Locate the cell with the specified text and output its (x, y) center coordinate. 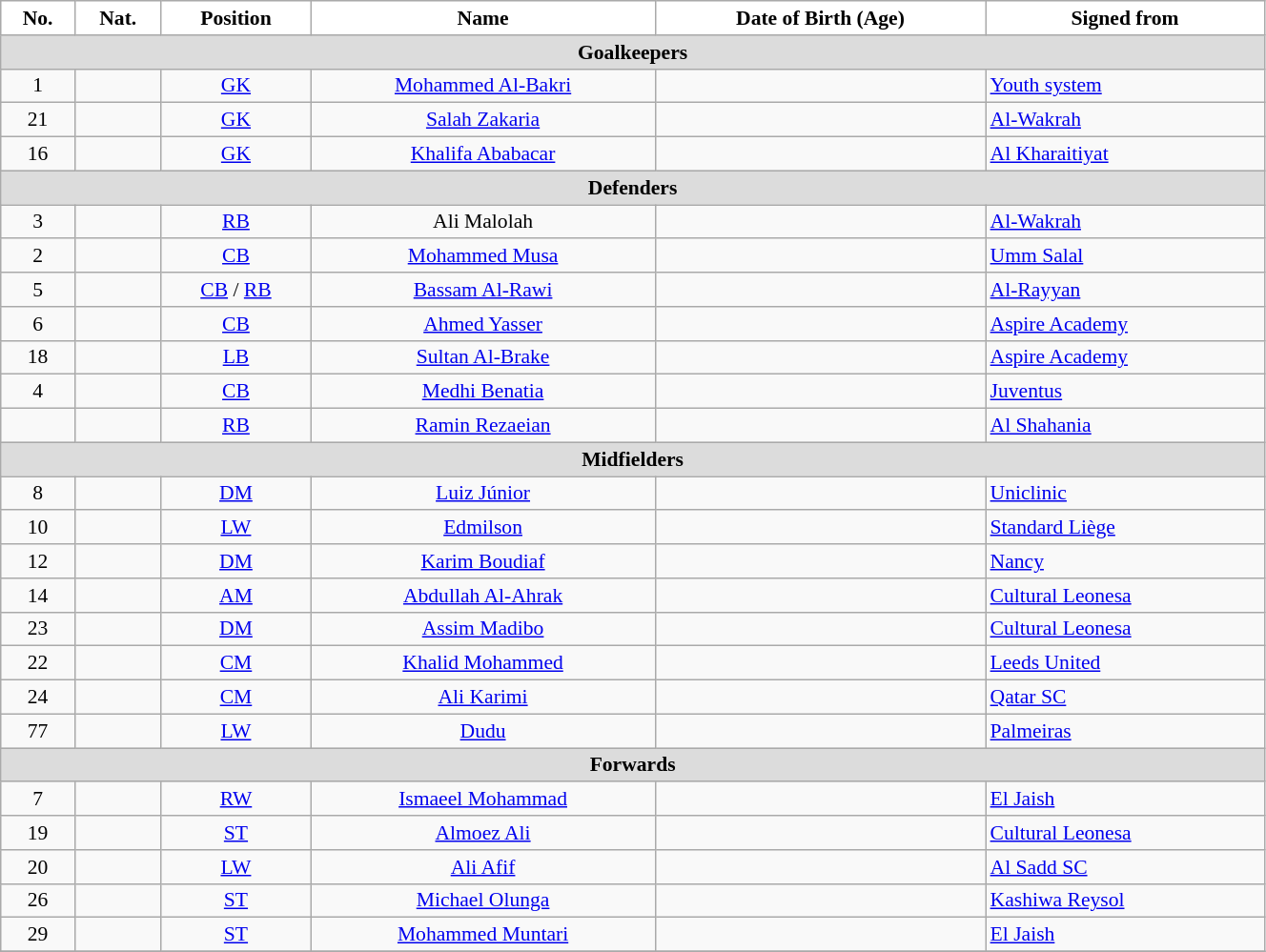
22 (38, 663)
Qatar SC (1125, 698)
26 (38, 901)
Midfielders (633, 459)
16 (38, 154)
Abdullah Al-Ahrak (483, 596)
Ali Malolah (483, 222)
14 (38, 596)
Uniclinic (1125, 494)
Juventus (1125, 392)
Al-Rayyan (1125, 290)
Name (483, 18)
Standard Liège (1125, 528)
Ali Afif (483, 867)
Palmeiras (1125, 731)
Khalifa Ababacar (483, 154)
Michael Olunga (483, 901)
19 (38, 833)
8 (38, 494)
Edmilson (483, 528)
29 (38, 935)
Luiz Júnior (483, 494)
LB (235, 357)
Leeds United (1125, 663)
1 (38, 86)
77 (38, 731)
Date of Birth (Age) (820, 18)
Al Sadd SC (1125, 867)
Khalid Mohammed (483, 663)
Al Kharaitiyat (1125, 154)
7 (38, 800)
Karim Boudiaf (483, 561)
21 (38, 120)
Mohammed Musa (483, 256)
6 (38, 324)
4 (38, 392)
24 (38, 698)
Assim Madibo (483, 629)
3 (38, 222)
Mohammed Muntari (483, 935)
Ramin Rezaeian (483, 426)
RW (235, 800)
Ismaeel Mohammad (483, 800)
Ahmed Yasser (483, 324)
12 (38, 561)
Bassam Al-Rawi (483, 290)
Nancy (1125, 561)
AM (235, 596)
Dudu (483, 731)
23 (38, 629)
18 (38, 357)
Umm Salal (1125, 256)
No. (38, 18)
Al Shahania (1125, 426)
Position (235, 18)
Forwards (633, 765)
Salah Zakaria (483, 120)
Sultan Al-Brake (483, 357)
10 (38, 528)
Kashiwa Reysol (1125, 901)
Goalkeepers (633, 52)
CB / RB (235, 290)
Ali Karimi (483, 698)
Defenders (633, 188)
2 (38, 256)
5 (38, 290)
Signed from (1125, 18)
20 (38, 867)
Nat. (118, 18)
Almoez Ali (483, 833)
Mohammed Al-Bakri (483, 86)
Youth system (1125, 86)
Medhi Benatia (483, 392)
